Output the [X, Y] coordinate of the center of the cell containing the given text.  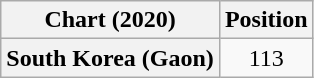
113 [266, 58]
Chart (2020) [110, 20]
Position [266, 20]
South Korea (Gaon) [110, 58]
